Capture the cell that displays the provided text and extract its [x, y] central coordinate. 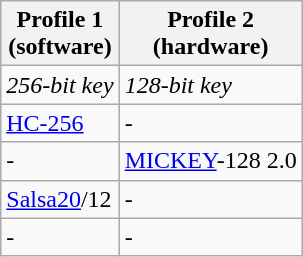
Profile 1 (software) [60, 34]
Profile 2 (hardware) [210, 34]
Salsa20/12 [60, 199]
256-bit key [60, 85]
128-bit key [210, 85]
MICKEY-128 2.0 [210, 161]
HC-256 [60, 123]
